Capture the cell that displays the provided text and extract its (x, y) central coordinate. 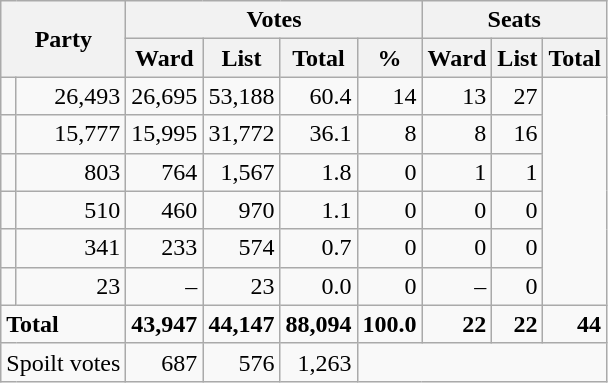
764 (164, 172)
Party (64, 39)
% (390, 58)
53,188 (242, 96)
88,094 (318, 324)
687 (164, 362)
1,263 (318, 362)
Spoilt votes (64, 362)
460 (164, 210)
574 (242, 248)
Seats (514, 20)
0.0 (318, 286)
26,695 (164, 96)
43,947 (164, 324)
14 (390, 96)
970 (242, 210)
510 (70, 210)
0.7 (318, 248)
576 (242, 362)
44,147 (242, 324)
100.0 (390, 324)
1,567 (242, 172)
233 (164, 248)
60.4 (318, 96)
44 (575, 324)
27 (518, 96)
Votes (274, 20)
15,777 (70, 134)
36.1 (318, 134)
803 (70, 172)
16 (518, 134)
26,493 (70, 96)
1.8 (318, 172)
1.1 (318, 210)
341 (70, 248)
15,995 (164, 134)
13 (457, 96)
31,772 (242, 134)
